Identify which cell holds the provided text, then report its [X, Y] central coordinate. 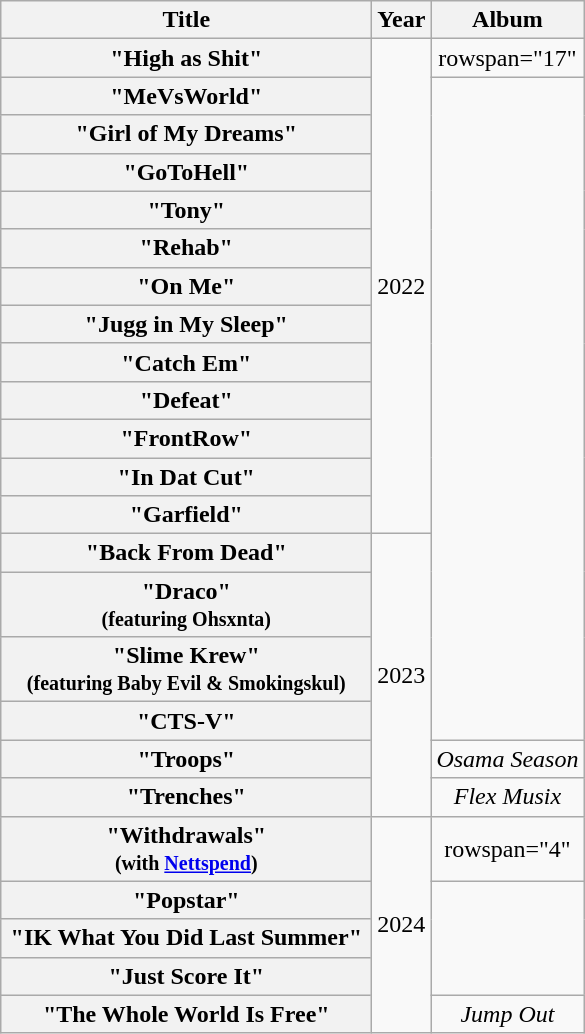
"Jugg in My Sleep" [186, 324]
"Draco"(featuring Ohsxnta) [186, 604]
"Troops" [186, 759]
"Popstar" [186, 900]
"Defeat" [186, 400]
Osama Season [508, 759]
"Back From Dead" [186, 553]
2023 [402, 675]
rowspan="4" [508, 848]
Album [508, 20]
"Slime Krew"(featuring Baby Evil & Smokingskul) [186, 670]
Title [186, 20]
"In Dat Cut" [186, 477]
"Just Score It" [186, 976]
Year [402, 20]
"GoToHell" [186, 172]
"High as Shit" [186, 58]
rowspan="17" [508, 58]
"On Me" [186, 286]
"Catch Em" [186, 362]
2022 [402, 286]
"Tony" [186, 210]
"IK What You Did Last Summer" [186, 938]
"MeVsWorld" [186, 96]
"Girl of My Dreams" [186, 134]
"Rehab" [186, 248]
"CTS-V" [186, 721]
Flex Musix [508, 797]
"FrontRow" [186, 438]
"Garfield" [186, 515]
"Trenches" [186, 797]
"Withdrawals"(with Nettspend) [186, 848]
"The Whole World Is Free" [186, 1014]
2024 [402, 924]
Jump Out [508, 1014]
